For the text-containing cell, return its midpoint in [X, Y] coordinate format. 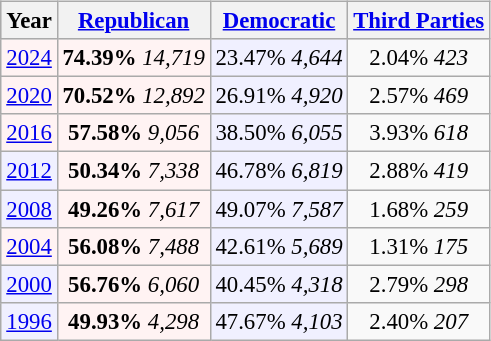
Democratic [279, 21]
42.61% 5,689 [279, 246]
49.93% 4,298 [134, 321]
2.88% 419 [419, 171]
38.50% 6,055 [279, 133]
3.93% 618 [419, 133]
23.47% 4,644 [279, 58]
Third Parties [419, 21]
1.31% 175 [419, 246]
1996 [29, 321]
49.07% 7,587 [279, 209]
2004 [29, 246]
56.76% 6,060 [134, 284]
46.78% 6,819 [279, 171]
2016 [29, 133]
49.26% 7,617 [134, 209]
2000 [29, 284]
2.57% 469 [419, 96]
40.45% 4,318 [279, 284]
2.04% 423 [419, 58]
2.40% 207 [419, 321]
2024 [29, 58]
57.58% 9,056 [134, 133]
56.08% 7,488 [134, 246]
2020 [29, 96]
1.68% 259 [419, 209]
50.34% 7,338 [134, 171]
2.79% 298 [419, 284]
70.52% 12,892 [134, 96]
74.39% 14,719 [134, 58]
Republican [134, 21]
47.67% 4,103 [279, 321]
2008 [29, 209]
Year [29, 21]
2012 [29, 171]
26.91% 4,920 [279, 96]
